From the cell containing the given text, extract its center point as [x, y] coordinate. 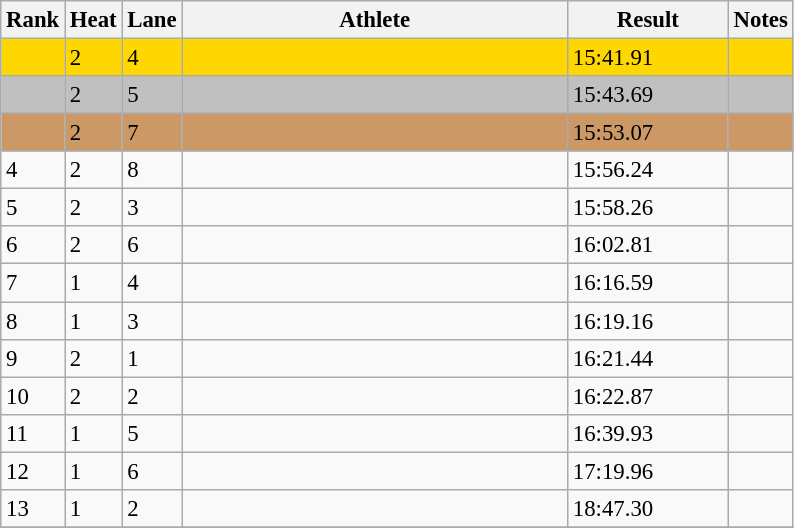
16:21.44 [648, 358]
15:41.91 [648, 58]
Notes [760, 20]
Lane [152, 20]
15:56.24 [648, 170]
Result [648, 20]
15:58.26 [648, 208]
15:43.69 [648, 95]
13 [33, 509]
17:19.96 [648, 471]
12 [33, 471]
Heat [94, 20]
11 [33, 433]
16:22.87 [648, 396]
16:39.93 [648, 433]
16:19.16 [648, 321]
9 [33, 358]
16:16.59 [648, 283]
Rank [33, 20]
10 [33, 396]
Athlete [375, 20]
18:47.30 [648, 509]
15:53.07 [648, 133]
16:02.81 [648, 245]
